Identify which cell holds the provided text, then report its (x, y) central coordinate. 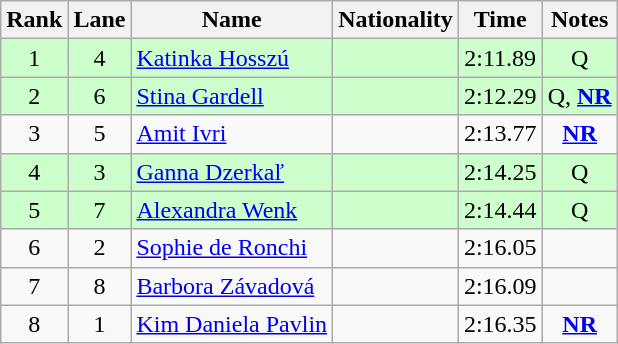
2:11.89 (500, 58)
2:16.09 (500, 286)
Name (232, 20)
Sophie de Ronchi (232, 248)
Lane (100, 20)
2:16.35 (500, 324)
2:14.44 (500, 210)
Kim Daniela Pavlin (232, 324)
2:12.29 (500, 96)
2:13.77 (500, 134)
Ganna Dzerkaľ (232, 172)
Notes (580, 20)
Time (500, 20)
Katinka Hosszú (232, 58)
Rank (34, 20)
2:16.05 (500, 248)
Alexandra Wenk (232, 210)
Amit Ivri (232, 134)
2:14.25 (500, 172)
Stina Gardell (232, 96)
Q, NR (580, 96)
Nationality (396, 20)
Barbora Závadová (232, 286)
